Identify which cell holds the provided text, then report its [X, Y] central coordinate. 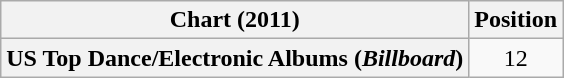
US Top Dance/Electronic Albums (Billboard) [235, 58]
Chart (2011) [235, 20]
Position [516, 20]
12 [516, 58]
